Identify which cell holds the provided text, then report its [x, y] central coordinate. 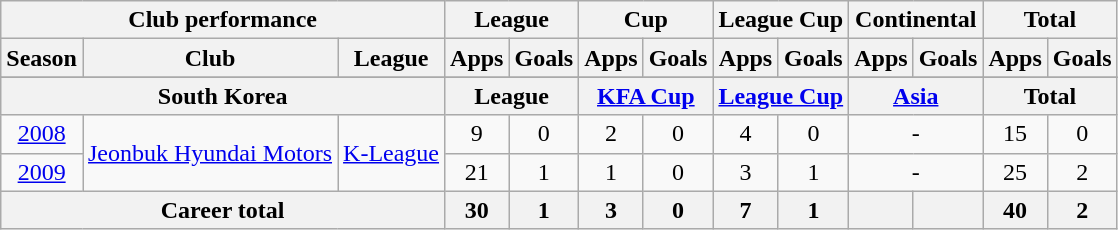
2009 [42, 172]
30 [477, 210]
21 [477, 172]
Asia [916, 96]
Cup [646, 20]
40 [1015, 210]
15 [1015, 134]
7 [746, 210]
Continental [916, 20]
South Korea [223, 96]
4 [746, 134]
K-League [392, 153]
Club performance [223, 20]
2008 [42, 134]
KFA Cup [646, 96]
25 [1015, 172]
9 [477, 134]
Career total [223, 210]
Jeonbuk Hyundai Motors [210, 153]
Season [42, 58]
Club [210, 58]
